Find where the given text appears and provide that cell's center as (x, y) coordinate. 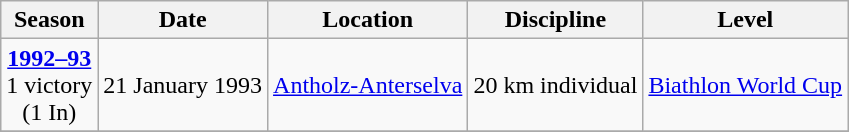
Level (746, 20)
1992–93 1 victory (1 In) (50, 85)
Antholz-Anterselva (368, 85)
Biathlon World Cup (746, 85)
Discipline (556, 20)
Location (368, 20)
Season (50, 20)
20 km individual (556, 85)
21 January 1993 (183, 85)
Date (183, 20)
